Detect which cell encompasses the target text, then output its [x, y] center coordinate. 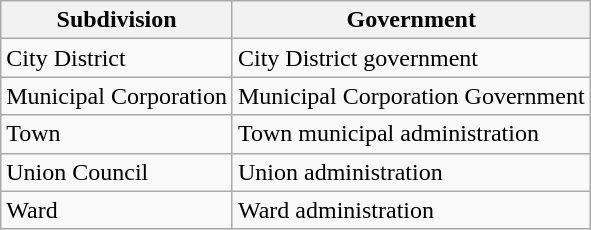
Subdivision [117, 20]
City District government [411, 58]
Ward [117, 210]
Ward administration [411, 210]
Union Council [117, 172]
Municipal Corporation Government [411, 96]
Town municipal administration [411, 134]
Municipal Corporation [117, 96]
Town [117, 134]
Union administration [411, 172]
Government [411, 20]
City District [117, 58]
